Pinpoint the cell where the given text exists, returning its (X, Y) midpoint coordinate. 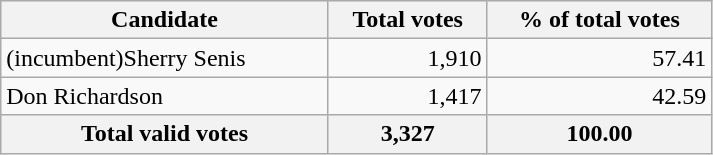
57.41 (600, 58)
Candidate (164, 20)
1,417 (408, 96)
% of total votes (600, 20)
100.00 (600, 134)
1,910 (408, 58)
Total votes (408, 20)
(incumbent)Sherry Senis (164, 58)
Total valid votes (164, 134)
42.59 (600, 96)
3,327 (408, 134)
Don Richardson (164, 96)
